Output the (X, Y) coordinate of the center of the cell containing the given text.  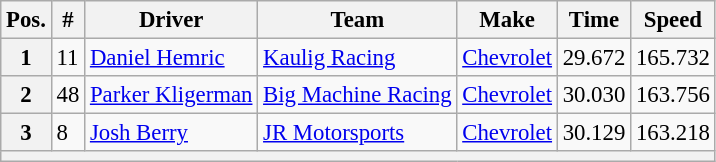
29.672 (594, 58)
30.129 (594, 133)
30.030 (594, 95)
Driver (172, 20)
48 (68, 95)
Big Machine Racing (358, 95)
Parker Kligerman (172, 95)
163.218 (674, 133)
Pos. (26, 20)
3 (26, 133)
# (68, 20)
Kaulig Racing (358, 58)
163.756 (674, 95)
11 (68, 58)
Time (594, 20)
8 (68, 133)
1 (26, 58)
JR Motorsports (358, 133)
Speed (674, 20)
165.732 (674, 58)
Team (358, 20)
2 (26, 95)
Daniel Hemric (172, 58)
Make (507, 20)
Josh Berry (172, 133)
